Locate the cell with the specified text and output its [x, y] center coordinate. 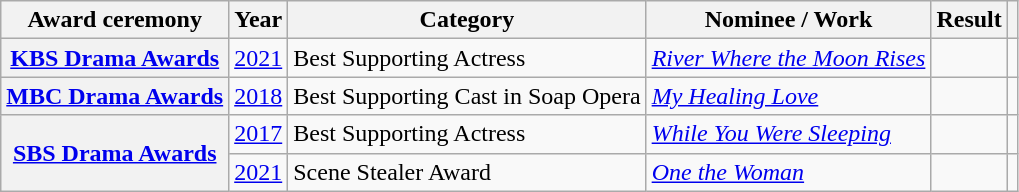
River Where the Moon Rises [788, 58]
Nominee / Work [788, 20]
Award ceremony [115, 20]
Category [467, 20]
One the Woman [788, 172]
2017 [258, 134]
2018 [258, 96]
My Healing Love [788, 96]
Result [969, 20]
Scene Stealer Award [467, 172]
KBS Drama Awards [115, 58]
SBS Drama Awards [115, 153]
Best Supporting Cast in Soap Opera [467, 96]
Year [258, 20]
MBC Drama Awards [115, 96]
While You Were Sleeping [788, 134]
